Return (x, y) of the center of cell containing provided text 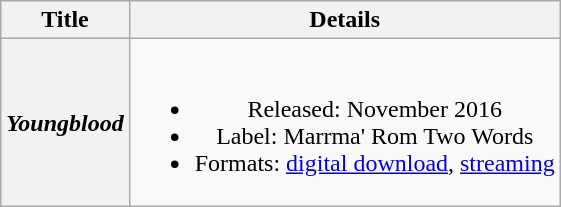
Released: November 2016Label: Marrma' Rom Two WordsFormats: digital download, streaming (344, 122)
Title (65, 20)
Youngblood (65, 122)
Details (344, 20)
